Identify which cell holds the provided text, then report its (x, y) central coordinate. 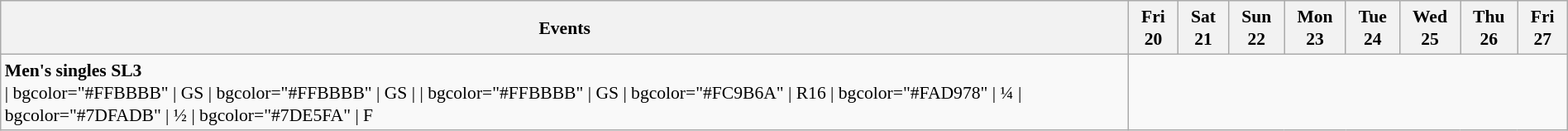
Wed 25 (1429, 27)
Sat 21 (1202, 27)
Mon 23 (1315, 27)
Tue 24 (1373, 27)
Thu 26 (1489, 27)
Fri 27 (1542, 27)
Events (565, 27)
Sun 22 (1257, 27)
Fri 20 (1153, 27)
